Detect which cell encompasses the target text, then output its [x, y] center coordinate. 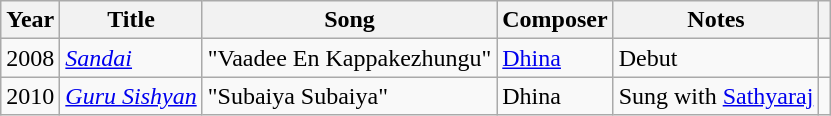
2008 [30, 58]
2010 [30, 96]
Debut [716, 58]
Year [30, 20]
Guru Sishyan [131, 96]
Song [350, 20]
"Vaadee En Kappakezhungu" [350, 58]
Sung with Sathyaraj [716, 96]
Notes [716, 20]
Title [131, 20]
Composer [555, 20]
Sandai [131, 58]
"Subaiya Subaiya" [350, 96]
